Provide the (x, y) coordinate of the cell's center where the given text is located.  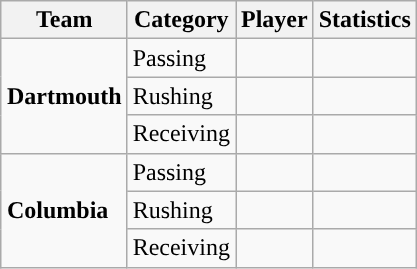
Team (64, 20)
Player (275, 20)
Columbia (64, 210)
Dartmouth (64, 96)
Category (181, 20)
Statistics (364, 20)
